Determine the [x, y] coordinate at the center of the cell enclosing the given text.  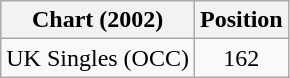
Chart (2002) [98, 20]
Position [241, 20]
162 [241, 58]
UK Singles (OCC) [98, 58]
